Provide the [X, Y] coordinate of the cell's center where the given text is located.  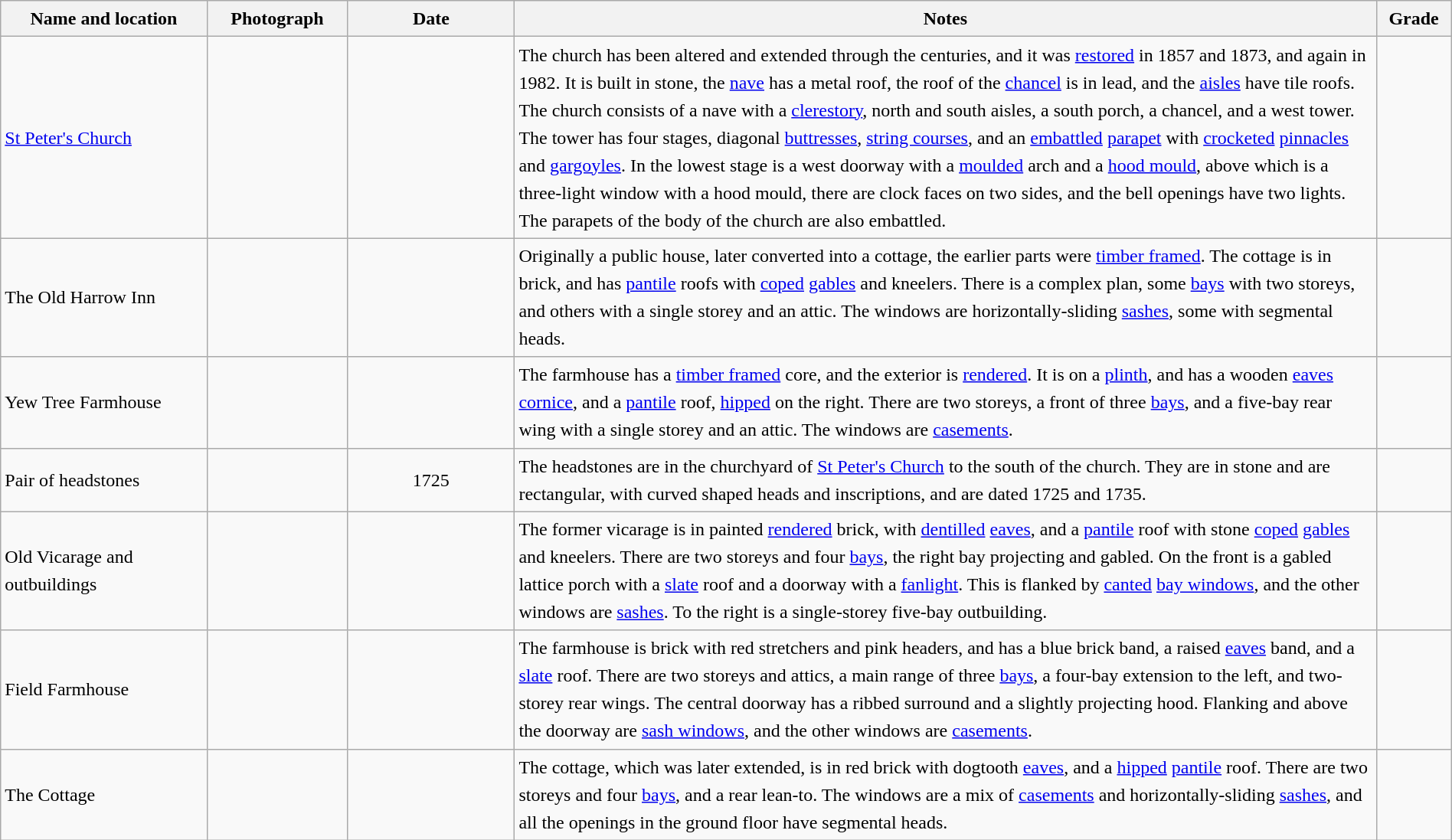
Pair of headstones [104, 479]
Old Vicarage and outbuildings [104, 571]
Yew Tree Farmhouse [104, 403]
Photograph [277, 18]
Field Farmhouse [104, 689]
1725 [431, 479]
Grade [1414, 18]
Name and location [104, 18]
Notes [945, 18]
Date [431, 18]
The Old Harrow Inn [104, 297]
The Cottage [104, 795]
St Peter's Church [104, 138]
